Identify which cell holds the provided text, then report its (x, y) central coordinate. 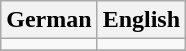
German (49, 20)
English (141, 20)
